Search for the cell housing the specified text and yield its [x, y] center coordinate. 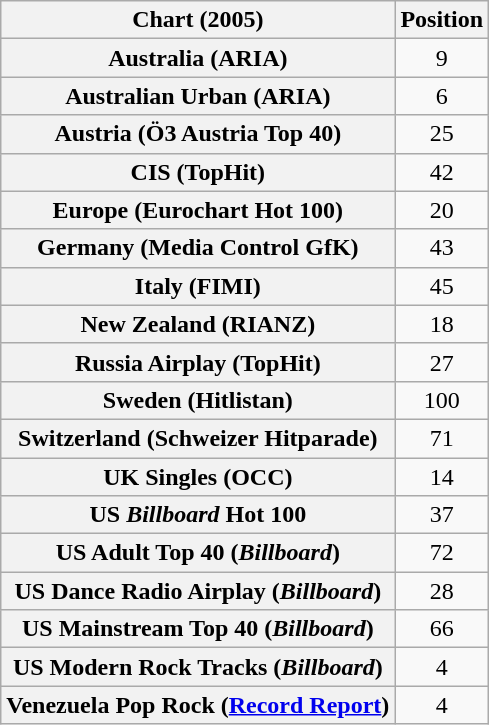
Venezuela Pop Rock (Record Report) [198, 705]
UK Singles (OCC) [198, 477]
14 [442, 477]
20 [442, 210]
100 [442, 400]
37 [442, 515]
Germany (Media Control GfK) [198, 248]
New Zealand (RIANZ) [198, 324]
Europe (Eurochart Hot 100) [198, 210]
US Modern Rock Tracks (Billboard) [198, 667]
Chart (2005) [198, 20]
42 [442, 172]
Russia Airplay (TopHit) [198, 362]
Austria (Ö3 Austria Top 40) [198, 134]
66 [442, 629]
Italy (FIMI) [198, 286]
US Mainstream Top 40 (Billboard) [198, 629]
US Adult Top 40 (Billboard) [198, 553]
Australia (ARIA) [198, 58]
Switzerland (Schweizer Hitparade) [198, 438]
28 [442, 591]
25 [442, 134]
45 [442, 286]
43 [442, 248]
9 [442, 58]
US Billboard Hot 100 [198, 515]
Australian Urban (ARIA) [198, 96]
27 [442, 362]
6 [442, 96]
72 [442, 553]
Sweden (Hitlistan) [198, 400]
CIS (TopHit) [198, 172]
71 [442, 438]
18 [442, 324]
US Dance Radio Airplay (Billboard) [198, 591]
Position [442, 20]
